From the cell containing the given text, extract its center point as [x, y] coordinate. 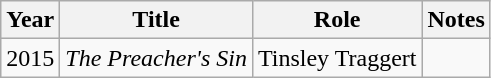
Tinsley Traggert [337, 58]
Year [30, 20]
Notes [456, 20]
2015 [30, 58]
The Preacher's Sin [156, 58]
Title [156, 20]
Role [337, 20]
